Return (X, Y) of the center of cell containing provided text 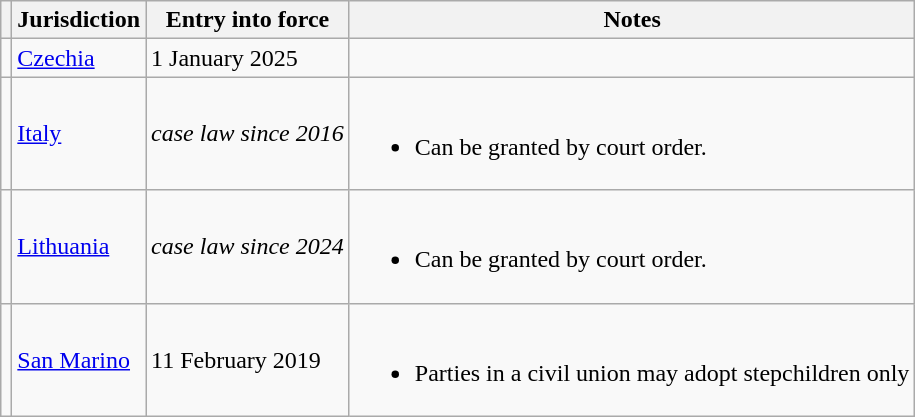
San Marino (79, 360)
Parties in a civil union may adopt stepchildren only (632, 360)
case law since 2024 (248, 246)
11 February 2019 (248, 360)
Entry into force (248, 20)
Czechia (79, 58)
1 January 2025 (248, 58)
Jurisdiction (79, 20)
case law since 2016 (248, 134)
Italy (79, 134)
Lithuania (79, 246)
Notes (632, 20)
